Provide the (X, Y) coordinate of the cell's center where the given text is located.  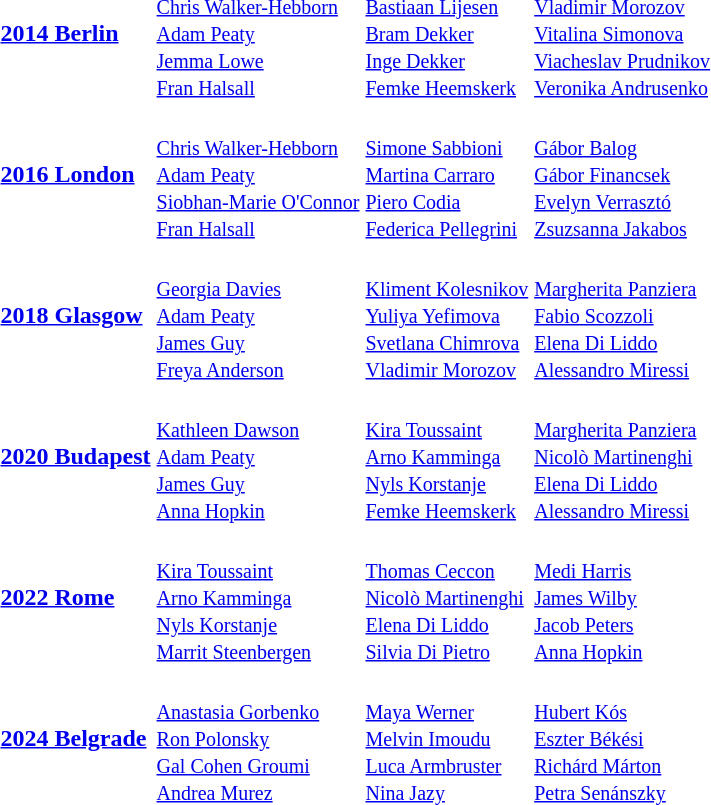
Kira ToussaintArno KammingaNyls KorstanjeMarrit Steenbergen (258, 597)
Kathleen DawsonAdam PeatyJames GuyAnna Hopkin (258, 456)
Chris Walker-HebbornAdam PeatySiobhan-Marie O'Connor Fran Halsall (258, 174)
Kira ToussaintArno KammingaNyls KorstanjeFemke Heemskerk (447, 456)
Thomas CecconNicolò MartinenghiElena Di LiddoSilvia Di Pietro (447, 597)
Kliment KolesnikovYuliya YefimovaSvetlana ChimrovaVladimir Morozov (447, 315)
Georgia DaviesAdam PeatyJames GuyFreya Anderson (258, 315)
Simone Sabbioni Martina CarraroPiero CodiaFederica Pellegrini (447, 174)
